Output the [X, Y] coordinate of the center of the cell containing the given text.  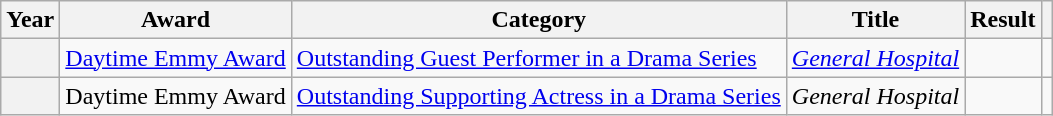
Outstanding Guest Performer in a Drama Series [538, 58]
Award [176, 20]
Outstanding Supporting Actress in a Drama Series [538, 96]
Title [875, 20]
Result [1003, 20]
Year [30, 20]
Category [538, 20]
